For the text-containing cell, return its midpoint in (X, Y) coordinate format. 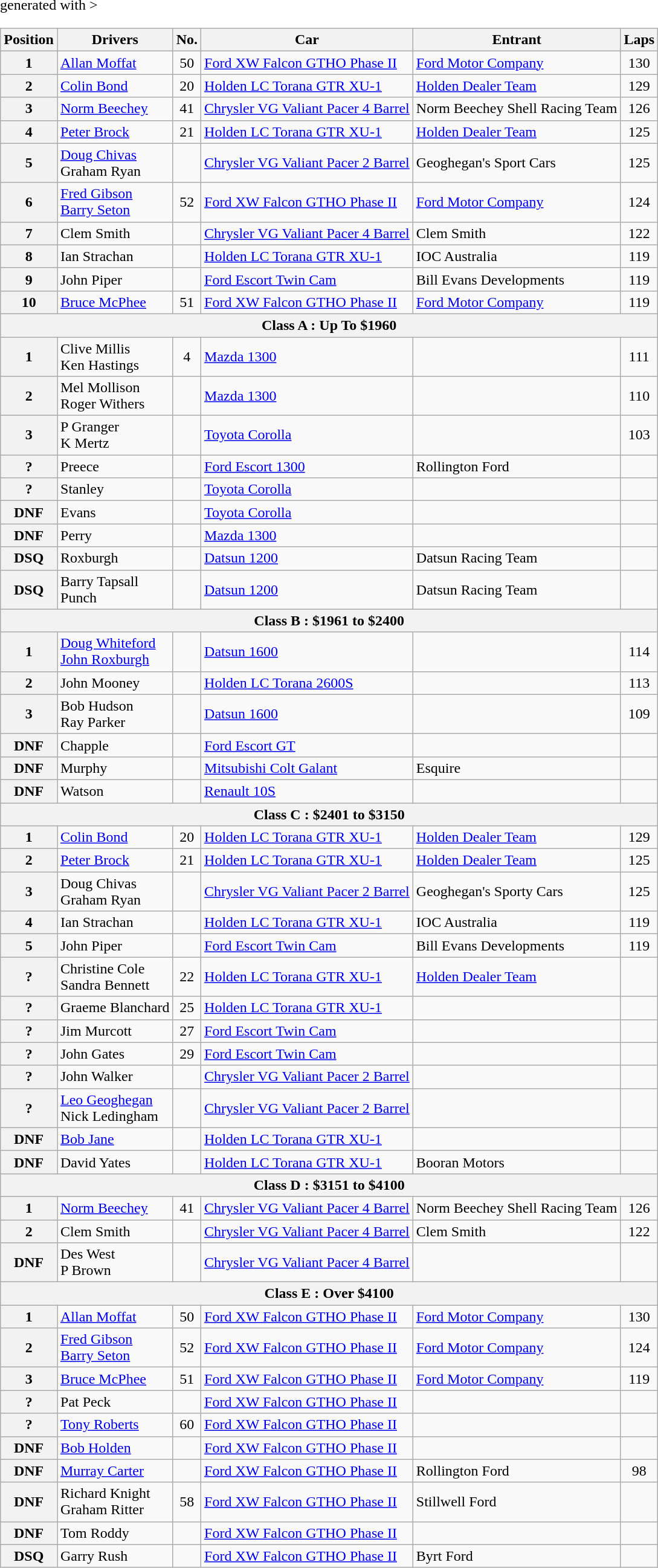
111 (639, 357)
60 (187, 1425)
Bob Holden (115, 1448)
Bob Hudson Ray Parker (115, 714)
P Granger K Mertz (115, 435)
58 (187, 1502)
109 (639, 714)
98 (639, 1471)
Ford Escort GT (307, 745)
113 (639, 683)
27 (187, 1031)
Class C : $2401 to $3150 (329, 814)
25 (187, 1008)
Jim Murcott (115, 1031)
John Walker (115, 1077)
Car (307, 40)
Laps (639, 40)
Murray Carter (115, 1471)
Tony Roberts (115, 1425)
Pat Peck (115, 1402)
John Gates (115, 1054)
Class E : Over $4100 (329, 1294)
Holden LC Torana 2600S (307, 683)
Tom Roddy (115, 1533)
No. (187, 40)
Christine Cole Sandra Bennett (115, 976)
Bob Jane (115, 1139)
22 (187, 976)
Renault 10S (307, 791)
Esquire (517, 768)
114 (639, 651)
Ford Escort 1300 (307, 466)
Entrant (517, 40)
Booran Motors (517, 1162)
110 (639, 396)
Barry Tapsall Punch (115, 590)
Mitsubishi Colt Galant (307, 768)
Garry Rush (115, 1556)
Stanley (115, 489)
Byrt Ford (517, 1556)
Roxburgh (115, 558)
Murphy (115, 768)
9 (29, 279)
Evans (115, 512)
Des West P Brown (115, 1263)
Mel Mollison Roger Withers (115, 396)
John Mooney (115, 683)
David Yates (115, 1162)
Class B : $1961 to $2400 (329, 621)
Drivers (115, 40)
29 (187, 1054)
Doug Whiteford John Roxburgh (115, 651)
Class A : Up To $1960 (329, 325)
Richard Knight Graham Ritter (115, 1502)
10 (29, 302)
7 (29, 233)
Geoghegan's Sporty Cars (517, 892)
Position (29, 40)
8 (29, 256)
Perry (115, 535)
Stillwell Ford (517, 1502)
Chapple (115, 745)
Clive Millis Ken Hastings (115, 357)
6 (29, 202)
Class D : $3151 to $4100 (329, 1185)
Preece (115, 466)
Geoghegan's Sport Cars (517, 163)
Graeme Blanchard (115, 1008)
103 (639, 435)
Leo Geoghegan Nick Ledingham (115, 1108)
Watson (115, 791)
